Return [x, y] of the center of cell containing provided text 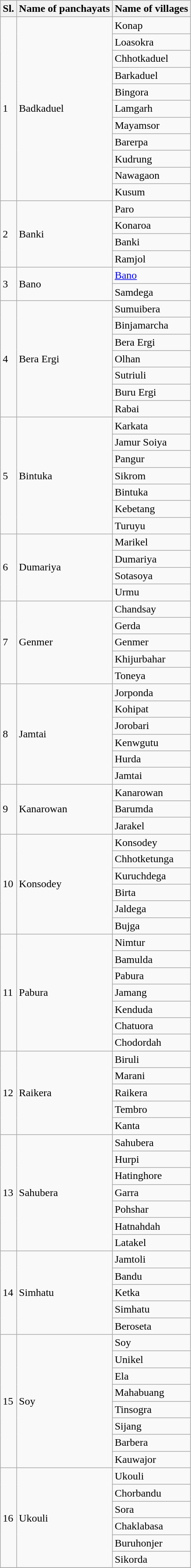
14 [9, 1292]
Marani [151, 1076]
Sumuibera [151, 309]
Kenwgutu [151, 743]
Jorponda [151, 692]
Biruli [151, 1059]
7 [9, 642]
Name of panchayats [65, 9]
Chorbandu [151, 1493]
Ela [151, 1376]
Urmu [151, 592]
1 [9, 109]
Jamang [151, 992]
9 [9, 809]
Pangur [151, 459]
Unikel [151, 1359]
Garra [151, 1193]
Hatinghore [151, 1176]
Barbera [151, 1443]
Buru Ergi [151, 392]
Khijurbahar [151, 659]
8 [9, 734]
Kusum [151, 192]
Chaklabasa [151, 1526]
Kuruchdega [151, 876]
Jarakel [151, 826]
Jamur Soiya [151, 442]
Jaldega [151, 909]
Sotasoya [151, 576]
Sutriuli [151, 375]
Kebetang [151, 509]
2 [9, 234]
Binjamarcha [151, 326]
13 [9, 1193]
Karkata [151, 425]
Rabai [151, 409]
Bujga [151, 926]
Olhan [151, 359]
Name of villages [151, 9]
Kauwajor [151, 1459]
Gerda [151, 626]
Barkaduel [151, 75]
Latakel [151, 1242]
Jamtoli [151, 1259]
Hatnahdah [151, 1226]
Paro [151, 209]
Birta [151, 892]
Tembro [151, 1109]
Badkaduel [65, 109]
Chodordah [151, 1043]
Nawagaon [151, 175]
Konaroa [151, 226]
Bamulda [151, 959]
Pohshar [151, 1209]
Tinsogra [151, 1409]
Samdega [151, 292]
Chhotketunga [151, 859]
Mayamsor [151, 125]
Ketka [151, 1293]
4 [9, 359]
Nimtur [151, 942]
Hurda [151, 759]
Bandu [151, 1276]
Marikel [151, 542]
Sora [151, 1509]
Sijang [151, 1426]
Chhotkaduel [151, 59]
Bingora [151, 92]
Beroseta [151, 1326]
12 [9, 1093]
Kudrung [151, 159]
Buruhonjer [151, 1543]
Sl. [9, 9]
16 [9, 1518]
Ramjol [151, 259]
Chandsay [151, 609]
10 [9, 884]
Kohipat [151, 709]
Kenduda [151, 1009]
Hurpi [151, 1159]
Mahabuang [151, 1393]
Barerpa [151, 142]
15 [9, 1401]
6 [9, 567]
Lamgarh [151, 109]
Sikorda [151, 1560]
11 [9, 992]
Sikrom [151, 475]
Chatuora [151, 1026]
Toneya [151, 676]
Turuyu [151, 526]
Konap [151, 25]
5 [9, 475]
3 [9, 284]
Jorobari [151, 726]
Barumda [151, 809]
Kanta [151, 1126]
Loasokra [151, 42]
